Output the (X, Y) coordinate of the center of the cell containing the given text.  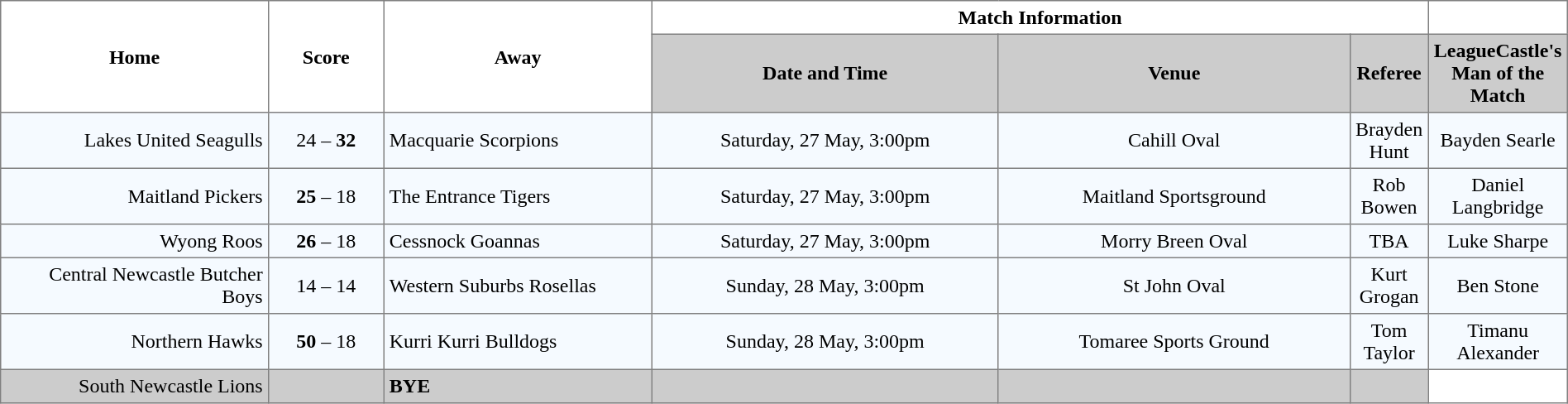
South Newcastle Lions (135, 386)
Bayden Searle (1498, 141)
Maitland Pickers (135, 196)
Timanu Alexander (1498, 342)
Tom Taylor (1389, 342)
Maitland Sportsground (1174, 196)
Home (135, 56)
LeagueCastle's Man of the Match (1498, 73)
Ben Stone (1498, 286)
Morry Breen Oval (1174, 241)
Wyong Roos (135, 241)
Venue (1174, 73)
14 – 14 (326, 286)
Away (518, 56)
Referee (1389, 73)
Brayden Hunt (1389, 141)
TBA (1389, 241)
Daniel Langbridge (1498, 196)
Date and Time (825, 73)
Match Information (1040, 17)
26 – 18 (326, 241)
Macquarie Scorpions (518, 141)
Kurt Grogan (1389, 286)
BYE (518, 386)
The Entrance Tigers (518, 196)
Lakes United Seagulls (135, 141)
St John Oval (1174, 286)
25 – 18 (326, 196)
Luke Sharpe (1498, 241)
Tomaree Sports Ground (1174, 342)
Cessnock Goannas (518, 241)
Western Suburbs Rosellas (518, 286)
Rob Bowen (1389, 196)
Central Newcastle Butcher Boys (135, 286)
Kurri Kurri Bulldogs (518, 342)
24 – 32 (326, 141)
Northern Hawks (135, 342)
50 – 18 (326, 342)
Score (326, 56)
Cahill Oval (1174, 141)
